Identify which cell holds the provided text, then report its [X, Y] central coordinate. 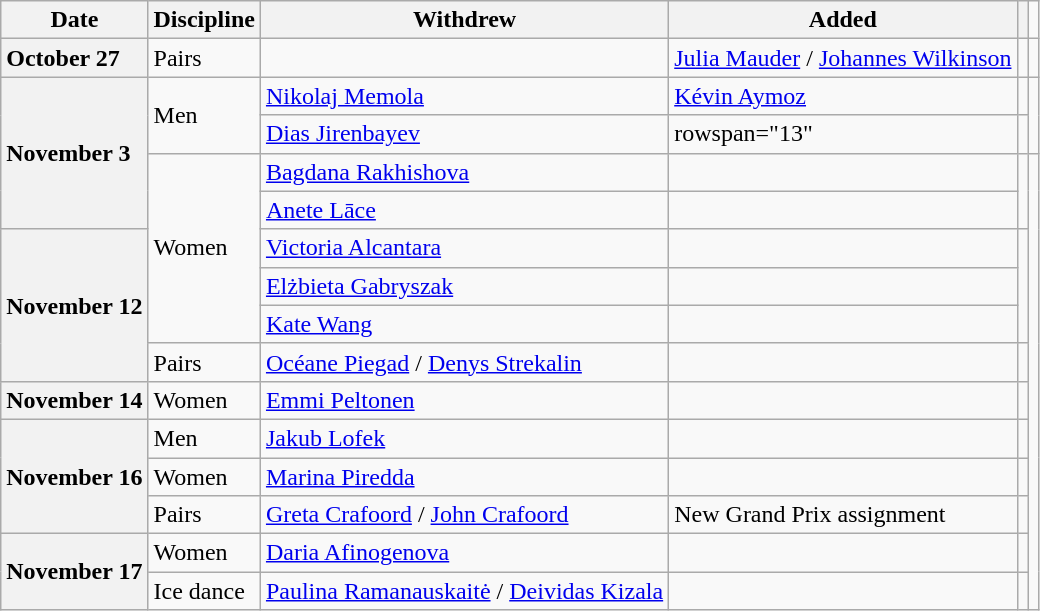
Daria Afinogenova [464, 553]
November 3 [74, 153]
Océane Piegad / Denys Strekalin [464, 362]
Greta Crafoord / John Crafoord [464, 515]
Kévin Aymoz [843, 96]
Date [74, 20]
Marina Piredda [464, 477]
November 14 [74, 400]
New Grand Prix assignment [843, 515]
Ice dance [204, 591]
Elżbieta Gabryszak [464, 286]
Withdrew [464, 20]
November 17 [74, 572]
Added [843, 20]
Nikolaj Memola [464, 96]
Kate Wang [464, 324]
Julia Mauder / Johannes Wilkinson [843, 58]
Discipline [204, 20]
Dias Jirenbayev [464, 134]
November 12 [74, 305]
Victoria Alcantara [464, 248]
Bagdana Rakhishova [464, 172]
rowspan="13" [843, 134]
November 16 [74, 476]
Jakub Lofek [464, 438]
Emmi Peltonen [464, 400]
October 27 [74, 58]
Paulina Ramanauskaitė / Deividas Kizala [464, 591]
Anete Lāce [464, 210]
